Identify which cell holds the provided text, then report its [x, y] central coordinate. 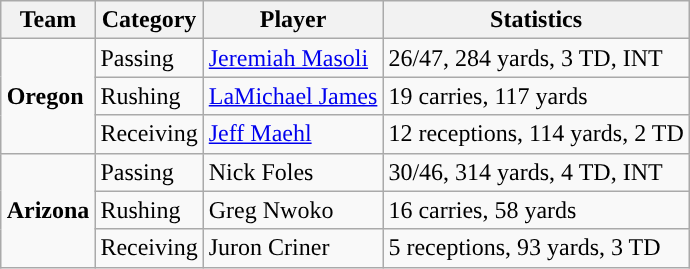
LaMichael James [293, 96]
Player [293, 20]
26/47, 284 yards, 3 TD, INT [536, 58]
Nick Foles [293, 172]
Team [48, 20]
Greg Nwoko [293, 210]
12 receptions, 114 yards, 2 TD [536, 134]
Jeremiah Masoli [293, 58]
Oregon [48, 96]
Statistics [536, 20]
5 receptions, 93 yards, 3 TD [536, 248]
19 carries, 117 yards [536, 96]
Category [149, 20]
Juron Criner [293, 248]
Arizona [48, 210]
16 carries, 58 yards [536, 210]
30/46, 314 yards, 4 TD, INT [536, 172]
Jeff Maehl [293, 134]
